Locate the cell with the specified text and output its (X, Y) center coordinate. 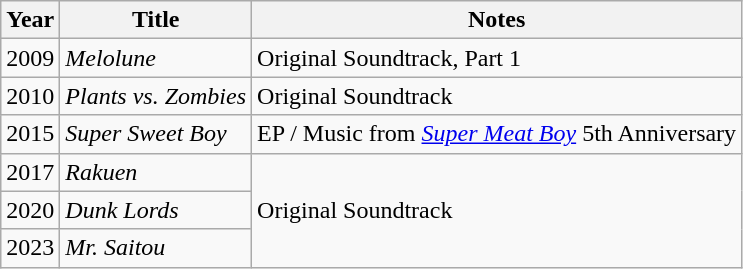
Plants vs. Zombies (156, 96)
2020 (30, 210)
Original Soundtrack, Part 1 (497, 58)
Super Sweet Boy (156, 134)
2015 (30, 134)
2010 (30, 96)
Notes (497, 20)
Mr. Saitou (156, 248)
Dunk Lords (156, 210)
Melolune (156, 58)
Rakuen (156, 172)
Title (156, 20)
2023 (30, 248)
2017 (30, 172)
2009 (30, 58)
Year (30, 20)
EP / Music from Super Meat Boy 5th Anniversary (497, 134)
